Return the [X, Y] coordinate for the center point of the cell that contains the specified text.  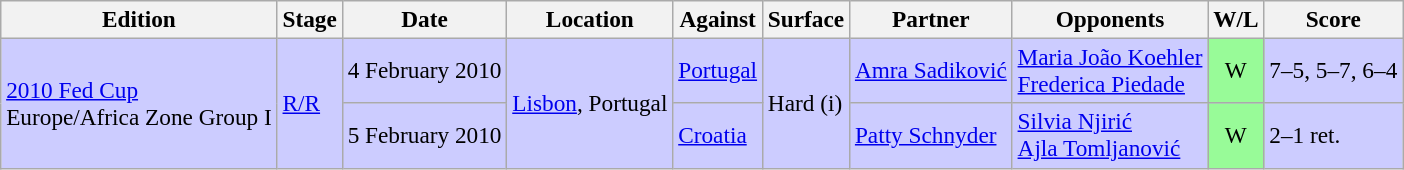
Maria João Koehler Frederica Piedade [1110, 70]
Portugal [718, 70]
4 February 2010 [424, 70]
Partner [932, 19]
Edition [139, 19]
Date [424, 19]
Hard (i) [806, 103]
2–1 ret. [1334, 136]
Lisbon, Portugal [590, 103]
Stage [310, 19]
Surface [806, 19]
R/R [310, 103]
Croatia [718, 136]
Location [590, 19]
Silvia Njirić Ajla Tomljanović [1110, 136]
2010 Fed Cup Europe/Africa Zone Group I [139, 103]
Opponents [1110, 19]
Against [718, 19]
5 February 2010 [424, 136]
Patty Schnyder [932, 136]
7–5, 5–7, 6–4 [1334, 70]
Score [1334, 19]
Amra Sadiković [932, 70]
W/L [1236, 19]
